Extract the [X, Y] coordinate from the center of the cell holding the provided text.  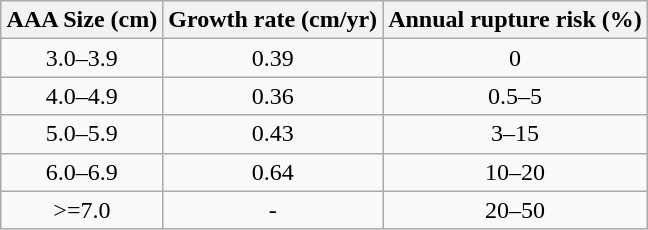
AAA Size (cm) [82, 20]
10–20 [516, 172]
3.0–3.9 [82, 58]
0 [516, 58]
5.0–5.9 [82, 134]
Growth rate (cm/yr) [273, 20]
4.0–4.9 [82, 96]
20–50 [516, 210]
0.5–5 [516, 96]
>=7.0 [82, 210]
- [273, 210]
0.39 [273, 58]
0.36 [273, 96]
Annual rupture risk (%) [516, 20]
6.0–6.9 [82, 172]
0.43 [273, 134]
3–15 [516, 134]
0.64 [273, 172]
